Return the [X, Y] coordinate for the center point of the cell that contains the specified text.  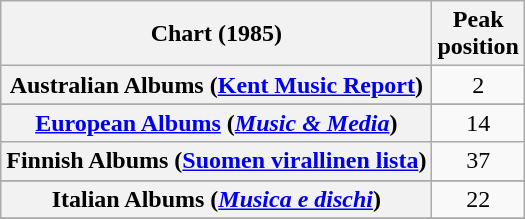
14 [478, 123]
Australian Albums (Kent Music Report) [216, 85]
Chart (1985) [216, 34]
Finnish Albums (Suomen virallinen lista) [216, 161]
22 [478, 199]
37 [478, 161]
Peakposition [478, 34]
2 [478, 85]
Italian Albums (Musica e dischi) [216, 199]
European Albums (Music & Media) [216, 123]
